Return (x, y) of the center of cell containing provided text 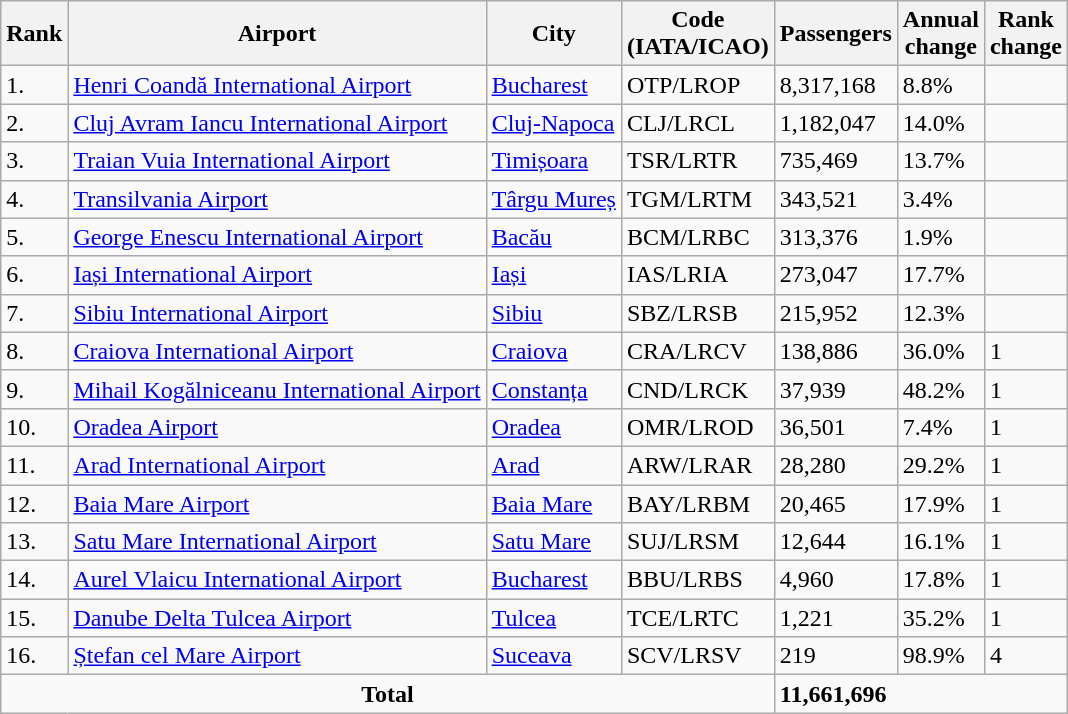
TGM/LRTM (698, 199)
48.2% (940, 389)
3.4% (940, 199)
37,939 (836, 389)
215,952 (836, 313)
343,521 (836, 199)
BBU/LRBS (698, 580)
Suceava (554, 656)
OMR/LROD (698, 427)
Târgu Mureș (554, 199)
13. (34, 542)
Sibiu (554, 313)
Oradea (554, 427)
1,182,047 (836, 123)
1. (34, 85)
36.0% (940, 351)
8.8% (940, 85)
Ștefan cel Mare Airport (277, 656)
1.9% (940, 237)
20,465 (836, 503)
Arad International Airport (277, 465)
7.4% (940, 427)
4. (34, 199)
Iași (554, 275)
219 (836, 656)
13.7% (940, 161)
12.3% (940, 313)
IAS/LRIA (698, 275)
4,960 (836, 580)
14.0% (940, 123)
George Enescu International Airport (277, 237)
5. (34, 237)
Satu Mare (554, 542)
Craiova International Airport (277, 351)
Airport (277, 34)
Satu Mare International Airport (277, 542)
1,221 (836, 618)
17.8% (940, 580)
SBZ/LRSB (698, 313)
Craiova (554, 351)
Rankchange (1026, 34)
OTP/LROP (698, 85)
Oradea Airport (277, 427)
2. (34, 123)
Transilvania Airport (277, 199)
8. (34, 351)
CRA/LRCV (698, 351)
4 (1026, 656)
273,047 (836, 275)
Timișoara (554, 161)
28,280 (836, 465)
7. (34, 313)
11,661,696 (920, 694)
15. (34, 618)
6. (34, 275)
16.1% (940, 542)
Baia Mare Airport (277, 503)
Henri Coandă International Airport (277, 85)
10. (34, 427)
CND/LRCK (698, 389)
Mihail Kogălniceanu International Airport (277, 389)
Constanța (554, 389)
City (554, 34)
14. (34, 580)
12. (34, 503)
138,886 (836, 351)
SCV/LRSV (698, 656)
12,644 (836, 542)
Arad (554, 465)
Baia Mare (554, 503)
35.2% (940, 618)
Cluj Avram Iancu International Airport (277, 123)
29.2% (940, 465)
Annualchange (940, 34)
Tulcea (554, 618)
Passengers (836, 34)
Iași International Airport (277, 275)
735,469 (836, 161)
Traian Vuia International Airport (277, 161)
Cluj-Napoca (554, 123)
3. (34, 161)
11. (34, 465)
TCE/LRTC (698, 618)
SUJ/LRSM (698, 542)
CLJ/LRCL (698, 123)
8,317,168 (836, 85)
Bacău (554, 237)
Danube Delta Tulcea Airport (277, 618)
Aurel Vlaicu International Airport (277, 580)
TSR/LRTR (698, 161)
17.9% (940, 503)
Code(IATA/ICAO) (698, 34)
98.9% (940, 656)
BCM/LRBC (698, 237)
36,501 (836, 427)
17.7% (940, 275)
313,376 (836, 237)
9. (34, 389)
16. (34, 656)
Sibiu International Airport (277, 313)
BAY/LRBM (698, 503)
Total (388, 694)
ARW/LRAR (698, 465)
Rank (34, 34)
